Extract the [X, Y] coordinate from the center of the cell holding the provided text.  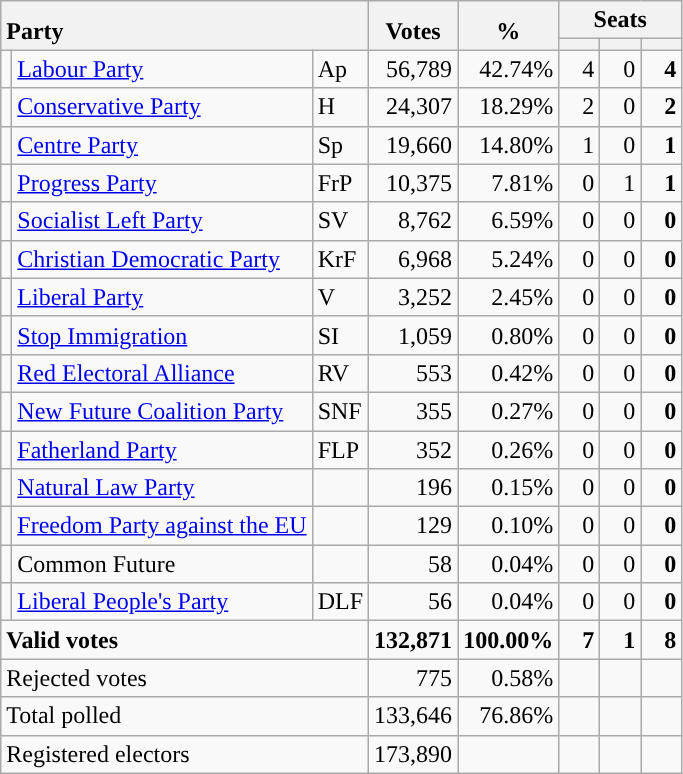
775 [414, 678]
FLP [340, 449]
Red Electoral Alliance [162, 373]
DLF [340, 602]
10,375 [414, 183]
56 [414, 602]
355 [414, 411]
133,646 [414, 716]
Valid votes [185, 640]
1,059 [414, 335]
V [340, 297]
196 [414, 488]
7 [580, 640]
Christian Democratic Party [162, 259]
0.42% [508, 373]
2.45% [508, 297]
Freedom Party against the EU [162, 526]
New Future Coalition Party [162, 411]
352 [414, 449]
Rejected votes [185, 678]
14.80% [508, 145]
RV [340, 373]
19,660 [414, 145]
24,307 [414, 107]
8 [662, 640]
8,762 [414, 221]
56,789 [414, 69]
3,252 [414, 297]
Fatherland Party [162, 449]
5.24% [508, 259]
Natural Law Party [162, 488]
Socialist Left Party [162, 221]
0.58% [508, 678]
0.10% [508, 526]
0.27% [508, 411]
129 [414, 526]
Seats [620, 20]
42.74% [508, 69]
Labour Party [162, 69]
Registered electors [185, 754]
KrF [340, 259]
Liberal Party [162, 297]
6.59% [508, 221]
58 [414, 564]
76.86% [508, 716]
Conservative Party [162, 107]
Liberal People's Party [162, 602]
H [340, 107]
Total polled [185, 716]
0.80% [508, 335]
173,890 [414, 754]
Party [185, 26]
Progress Party [162, 183]
0.15% [508, 488]
7.81% [508, 183]
Stop Immigration [162, 335]
Votes [414, 26]
SV [340, 221]
Sp [340, 145]
Ap [340, 69]
18.29% [508, 107]
100.00% [508, 640]
% [508, 26]
SI [340, 335]
132,871 [414, 640]
SNF [340, 411]
Common Future [162, 564]
6,968 [414, 259]
0.26% [508, 449]
Centre Party [162, 145]
553 [414, 373]
FrP [340, 183]
